From the cell containing the given text, extract its center point as (x, y) coordinate. 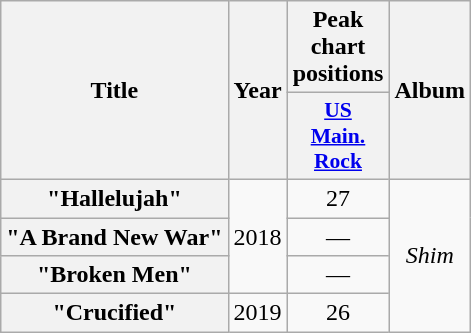
2019 (258, 313)
"Broken Men" (114, 275)
Peak chart positions (338, 47)
Album (430, 90)
27 (338, 198)
2018 (258, 236)
Title (114, 90)
"A Brand New War" (114, 237)
Year (258, 90)
"Crucified" (114, 313)
"Hallelujah" (114, 198)
26 (338, 313)
USMain.Rock (338, 136)
Shim (430, 255)
